Identify which cell holds the provided text, then report its [x, y] central coordinate. 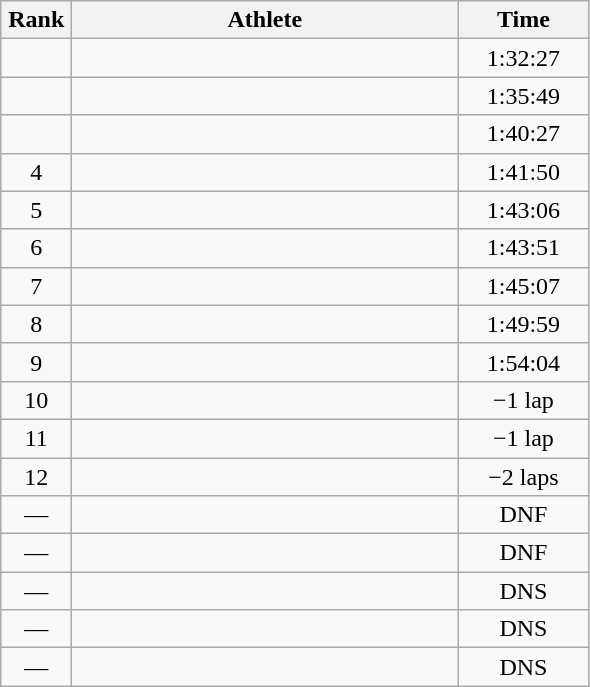
8 [36, 324]
12 [36, 477]
10 [36, 400]
1:45:07 [524, 286]
1:49:59 [524, 324]
1:43:06 [524, 210]
4 [36, 172]
1:32:27 [524, 58]
−2 laps [524, 477]
1:35:49 [524, 96]
5 [36, 210]
6 [36, 248]
Athlete [265, 20]
Time [524, 20]
11 [36, 438]
1:41:50 [524, 172]
1:40:27 [524, 134]
Rank [36, 20]
1:43:51 [524, 248]
9 [36, 362]
1:54:04 [524, 362]
7 [36, 286]
